Extract the [x, y] coordinate from the center of the cell holding the provided text.  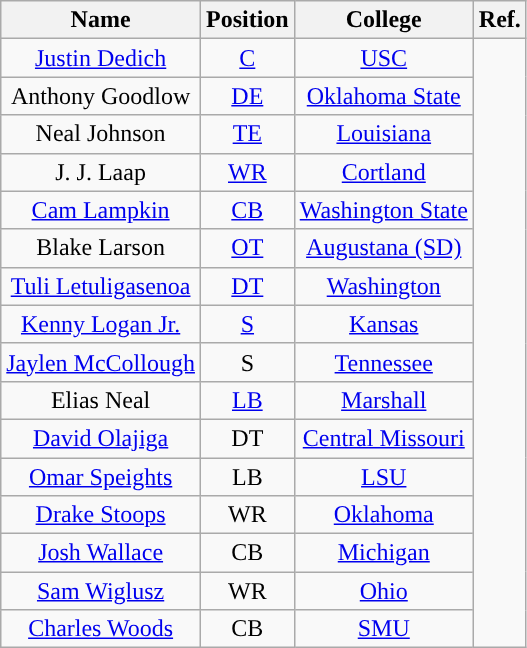
Position [247, 20]
Central Missouri [384, 438]
Augustana (SD) [384, 248]
OT [247, 248]
J. J. Laap [101, 172]
Elias Neal [101, 400]
Omar Speights [101, 477]
Tuli Letuligasenoa [101, 286]
Anthony Goodlow [101, 96]
College [384, 20]
Marshall [384, 400]
Charles Woods [101, 629]
Oklahoma State [384, 96]
Kansas [384, 324]
Washington State [384, 210]
Washington [384, 286]
Louisiana [384, 134]
Cortland [384, 172]
Jaylen McCollough [101, 362]
Name [101, 20]
DE [247, 96]
Drake Stoops [101, 515]
Justin Dedich [101, 58]
Oklahoma [384, 515]
Kenny Logan Jr. [101, 324]
Ohio [384, 591]
Cam Lampkin [101, 210]
SMU [384, 629]
Neal Johnson [101, 134]
USC [384, 58]
LSU [384, 477]
C [247, 58]
Ref. [500, 20]
Sam Wiglusz [101, 591]
David Olajiga [101, 438]
TE [247, 134]
Michigan [384, 553]
Blake Larson [101, 248]
Tennessee [384, 362]
Josh Wallace [101, 553]
